Determine the [x, y] coordinate at the center of the cell enclosing the given text.  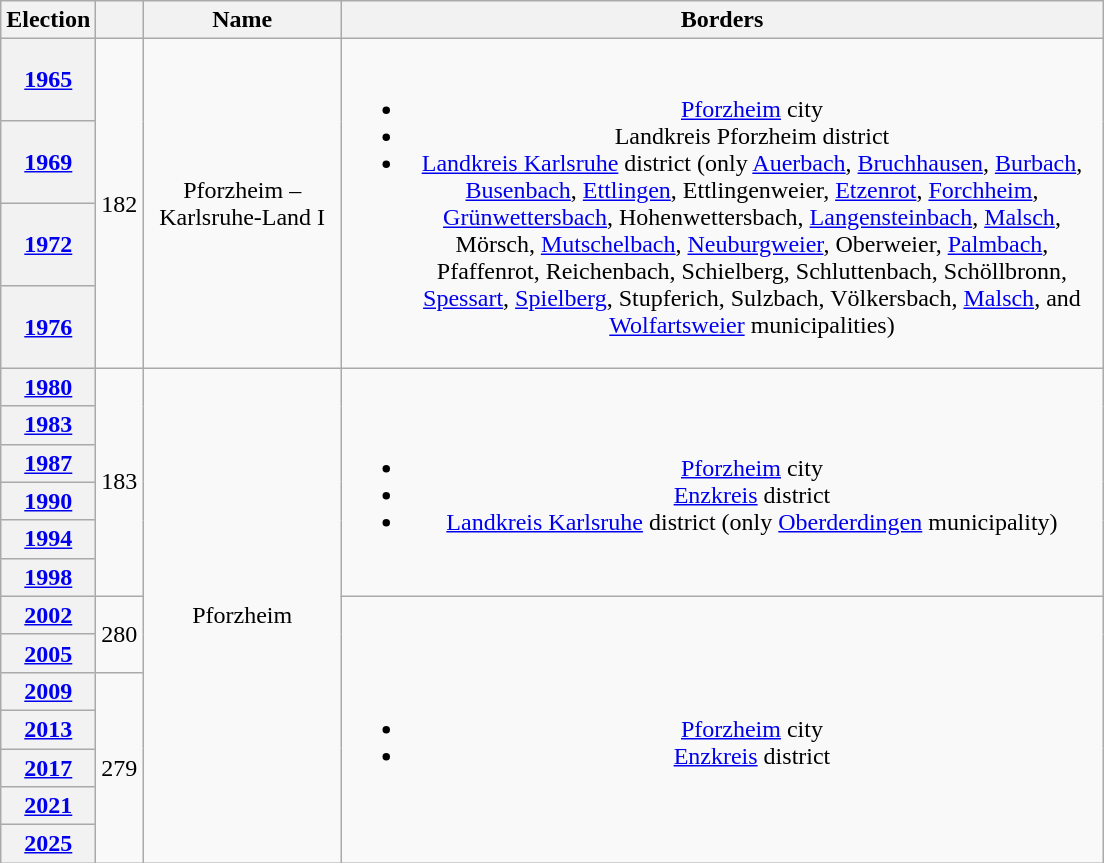
Election [48, 20]
Pforzheim [242, 616]
Pforzheim cityEnzkreis district [722, 729]
1983 [48, 425]
1965 [48, 80]
2005 [48, 653]
Borders [722, 20]
Pforzheim – Karlsruhe-Land I [242, 204]
2021 [48, 806]
1976 [48, 327]
2025 [48, 844]
2017 [48, 767]
182 [120, 204]
279 [120, 767]
1969 [48, 162]
2009 [48, 691]
183 [120, 482]
1987 [48, 463]
Pforzheim cityEnzkreis districtLandkreis Karlsruhe district (only Oberderdingen municipality) [722, 482]
Name [242, 20]
1994 [48, 539]
1980 [48, 387]
280 [120, 634]
1990 [48, 501]
2002 [48, 615]
1972 [48, 244]
1998 [48, 577]
2013 [48, 729]
